Return [x, y] of the center of cell containing provided text 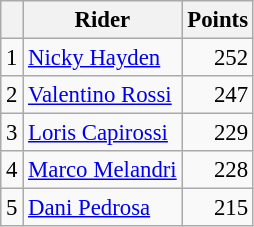
Loris Capirossi [102, 133]
Nicky Hayden [102, 58]
Marco Melandri [102, 170]
3 [12, 133]
215 [218, 208]
Points [218, 20]
4 [12, 170]
228 [218, 170]
247 [218, 95]
Valentino Rossi [102, 95]
1 [12, 58]
5 [12, 208]
Dani Pedrosa [102, 208]
Rider [102, 20]
2 [12, 95]
252 [218, 58]
229 [218, 133]
